Determine the [X, Y] coordinate at the center of the cell enclosing the given text.  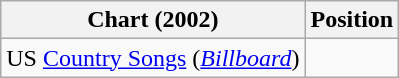
Chart (2002) [153, 20]
Position [352, 20]
US Country Songs (Billboard) [153, 58]
